Determine the (X, Y) coordinate at the center of the cell enclosing the given text.  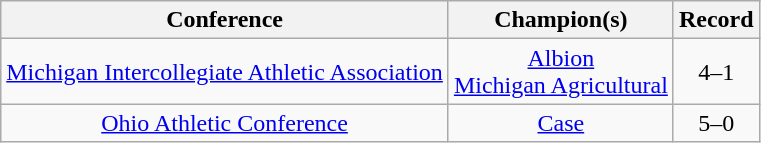
Champion(s) (560, 20)
Record (716, 20)
Ohio Athletic Conference (225, 123)
Conference (225, 20)
5–0 (716, 123)
Case (560, 123)
AlbionMichigan Agricultural (560, 72)
4–1 (716, 72)
Michigan Intercollegiate Athletic Association (225, 72)
